Scan for the cell matching the given text and deliver its [X, Y] coordinate at center. 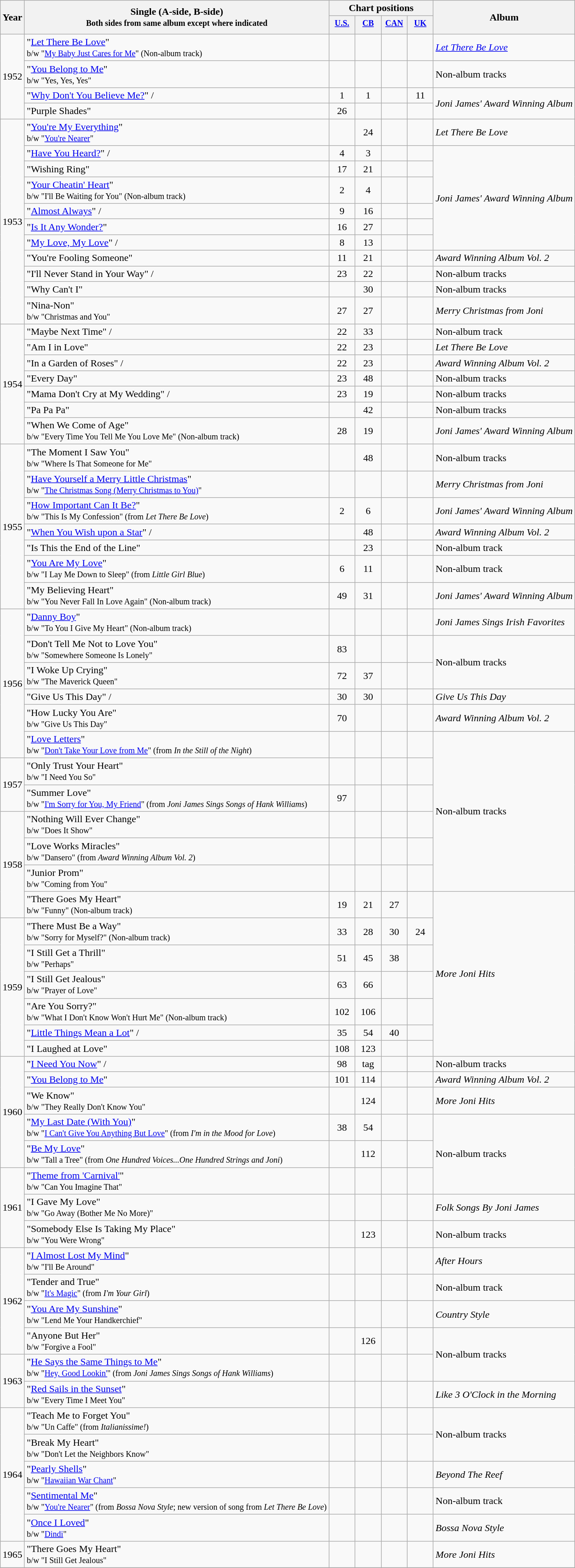
"There Goes My Heart"b/w "I Still Get Jealous" [177, 1554]
70 [342, 718]
"I Woke Up Crying"b/w "The Maverick Queen" [177, 675]
Album [504, 17]
101 [342, 1079]
"We Know"b/w "They Really Don't Know You" [177, 1100]
Year [12, 17]
"Junior Prom"b/w "Coming from You" [177, 878]
3 [368, 153]
"I Need You Now" / [177, 1064]
"Nothing Will Ever Change"b/w "Does It Show" [177, 825]
"Your Cheatin' Heart"b/w "I'll Be Waiting for You" (Non-album track) [177, 190]
8 [342, 242]
"You Belong to Me"b/w "Yes, Yes, Yes" [177, 74]
"Almost Always" / [177, 211]
"Tender and True"b/w "It's Magic" (from I'm Your Girl) [177, 1287]
26 [342, 111]
1952 [12, 76]
13 [368, 242]
"Break My Heart"b/w "Don't Let the Neighbors Know" [177, 1447]
"He Says the Same Things to Me"b/w "Hey, Good Lookin'" (from Joni James Sings Songs of Hank Williams) [177, 1368]
"Mama Don't Cry at My Wedding" / [177, 394]
1960 [12, 1112]
63 [342, 985]
U.S. [342, 25]
Folk Songs By Joni James [504, 1208]
"You're My Everything"b/w "You're Nearer" [177, 132]
tag [368, 1064]
1955 [12, 527]
"I Gave My Love"b/w "Go Away (Bother Me No More)" [177, 1208]
72 [342, 675]
"Sentimental Me"b/w "You're Nearer" (from Bossa Nova Style; new version of song from Let There Be Love) [177, 1501]
Chart positions [381, 8]
Bossa Nova Style [504, 1528]
"Every Day" [177, 378]
"Why Don't You Believe Me?" / [177, 95]
"I Almost Lost My Mind"b/w "I'll Be Around" [177, 1261]
"Why Can't I" [177, 289]
"Be My Love"b/w "Tall a Tree" (from One Hundred Voices...One Hundred Strings and Joni) [177, 1154]
After Hours [504, 1261]
31 [368, 596]
"Is This the End of the Line" [177, 548]
"In a Garden of Roses" / [177, 363]
35 [342, 1033]
"I'll Never Stand in Your Way" / [177, 274]
"Somebody Else Is Taking My Place"b/w "You Were Wrong" [177, 1234]
17 [342, 169]
1957 [12, 785]
Like 3 O'Clock in the Morning [504, 1394]
"Love Works Miracles"b/w "Dansero" (from Award Winning Album Vol. 2) [177, 852]
"Maybe Next Time" / [177, 331]
"Little Things Mean a Lot" / [177, 1033]
"Once I Loved"b/w "Dindi" [177, 1528]
124 [368, 1100]
Single (A-side, B-side)Both sides from same album except where indicated [177, 17]
CB [368, 25]
"Is It Any Wonder?" [177, 227]
CAN [394, 25]
"Teach Me to Forget You"b/w "Un Caffe" (from Italianissime!) [177, 1421]
"Have You Heard?" / [177, 153]
1953 [12, 222]
"There Goes My Heart"b/w "Funny" (Non-album track) [177, 905]
Joni James Sings Irish Favorites [504, 622]
"Summer Love"b/w "I'm Sorry for You, My Friend" (from Joni James Sings Songs of Hank Williams) [177, 798]
1961 [12, 1208]
"When We Come of Age"b/w "Every Time You Tell Me You Love Me" (Non-album track) [177, 431]
"Theme from 'Carnival'"b/w "Can You Imagine That" [177, 1181]
66 [368, 985]
"How Important Can It Be?"b/w "This Is My Confession" (from Let There Be Love) [177, 511]
"There Must Be a Way"b/w "Sorry for Myself?" (Non-album track) [177, 931]
1962 [12, 1301]
"Anyone But Her"b/w "Forgive a Fool" [177, 1341]
112 [368, 1154]
37 [368, 675]
1964 [12, 1474]
"Nina-Non"b/w "Christmas and You" [177, 310]
"Pa Pa Pa" [177, 410]
102 [342, 1012]
"Danny Boy"b/w "To You I Give My Heart" (Non-album track) [177, 622]
40 [394, 1033]
49 [342, 596]
"How Lucky You Are"b/w "Give Us This Day" [177, 718]
"Purple Shades" [177, 111]
"You Belong to Me" [177, 1079]
"Are You Sorry?"b/w "What I Don't Know Won't Hurt Me" (Non-album track) [177, 1012]
83 [342, 649]
"Red Sails in the Sunset"b/w "Every Time I Meet You" [177, 1394]
Beyond The Reef [504, 1474]
97 [342, 798]
1958 [12, 865]
"Wishing Ring" [177, 169]
UK [420, 25]
"I Still Get Jealous"b/w "Prayer of Love" [177, 985]
"Only Trust Your Heart"b/w "I Need You So" [177, 771]
42 [368, 410]
"My Believing Heart"b/w "You Never Fall In Love Again" (Non-album track) [177, 596]
"The Moment I Saw You"b/w "Where Is That Someone for Me" [177, 458]
"Love Letters"b/w "Don't Take Your Love from Me" (from In the Still of the Night) [177, 744]
"You're Fooling Someone" [177, 258]
"Am I in Love" [177, 347]
"Have Yourself a Merry Little Christmas"b/w "The Christmas Song (Merry Christmas to You)" [177, 484]
Country Style [504, 1314]
"Don't Tell Me Not to Love You"b/w "Somewhere Someone Is Lonely" [177, 649]
108 [342, 1048]
"I Laughed at Love" [177, 1048]
1956 [12, 683]
114 [368, 1079]
126 [368, 1341]
106 [368, 1012]
"When You Wish upon a Star" / [177, 532]
"My Last Date (With You)"b/w "I Can't Give You Anything But Love" (from I'm in the Mood for Love) [177, 1127]
51 [342, 958]
"Give Us This Day" / [177, 697]
Give Us This Day [504, 697]
"I Still Get a Thrill"b/w "Perhaps" [177, 958]
1954 [12, 384]
"Let There Be Love"b/w "My Baby Just Cares for Me" (Non-album track) [177, 48]
1965 [12, 1554]
"My Love, My Love" / [177, 242]
45 [368, 958]
"You Are My Love"b/w "I Lay Me Down to Sleep" (from Little Girl Blue) [177, 569]
98 [342, 1064]
1959 [12, 987]
9 [342, 211]
"You Are My Sunshine"b/w "Lend Me Your Handkerchief" [177, 1314]
"Pearly Shells"b/w "Hawaiian War Chant" [177, 1474]
1963 [12, 1381]
